Determine the [x, y] coordinate at the center of the cell enclosing the given text.  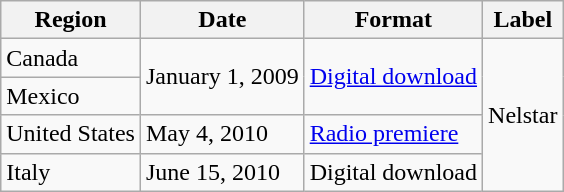
January 1, 2009 [222, 77]
June 15, 2010 [222, 172]
Nelstar [523, 115]
May 4, 2010 [222, 134]
Date [222, 20]
Radio premiere [393, 134]
Canada [71, 58]
Region [71, 20]
Format [393, 20]
Label [523, 20]
United States [71, 134]
Italy [71, 172]
Mexico [71, 96]
